Scan for the cell matching the given text and deliver its [X, Y] coordinate at center. 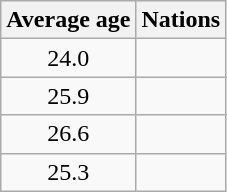
Nations [181, 20]
25.9 [68, 96]
24.0 [68, 58]
25.3 [68, 172]
26.6 [68, 134]
Average age [68, 20]
